Detect which cell encompasses the target text, then output its [x, y] center coordinate. 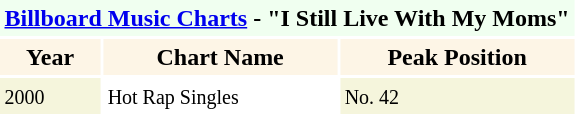
No. 42 [457, 96]
2000 [50, 96]
Billboard Music Charts - "I Still Live With My Moms" [287, 18]
Peak Position [457, 57]
Chart Name [220, 57]
Hot Rap Singles [220, 96]
Year [50, 57]
